Return the (X, Y) coordinate for the center point of the cell that contains the specified text.  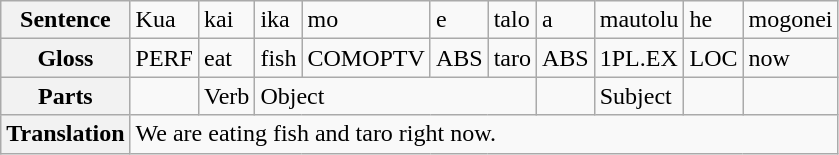
LOC (714, 58)
kai (226, 20)
a (565, 20)
e (459, 20)
Subject (639, 96)
ika (278, 20)
mogonei (790, 20)
Parts (66, 96)
mautolu (639, 20)
Object (396, 96)
We are eating fish and taro right now. (484, 134)
eat (226, 58)
PERF (164, 58)
Translation (66, 134)
1PL.EX (639, 58)
mo (366, 20)
he (714, 20)
Gloss (66, 58)
fish (278, 58)
Verb (226, 96)
now (790, 58)
COMOPTV (366, 58)
taro (512, 58)
talo (512, 20)
Sentence (66, 20)
Kua (164, 20)
